Scan for the cell matching the given text and deliver its [x, y] coordinate at center. 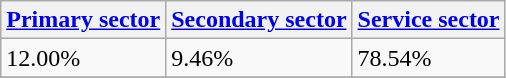
12.00% [84, 58]
9.46% [259, 58]
Secondary sector [259, 20]
Service sector [428, 20]
Primary sector [84, 20]
78.54% [428, 58]
